Output the (X, Y) coordinate of the center of the cell containing the given text.  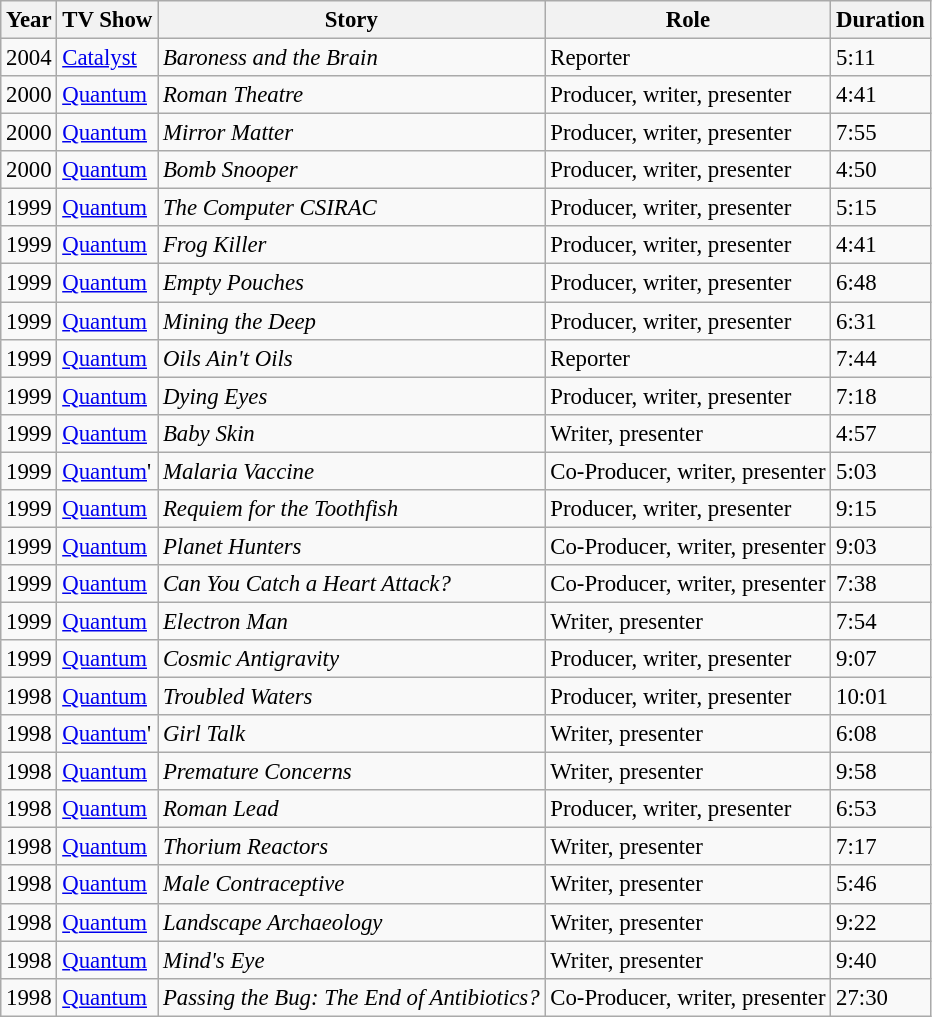
Baroness and the Brain (352, 58)
Mind's Eye (352, 960)
Empty Pouches (352, 283)
Bomb Snooper (352, 170)
Male Contraceptive (352, 885)
Passing the Bug: The End of Antibiotics? (352, 997)
Troubled Waters (352, 697)
Requiem for the Toothfish (352, 509)
4:50 (880, 170)
Roman Lead (352, 809)
9:58 (880, 772)
Baby Skin (352, 433)
6:31 (880, 321)
4:57 (880, 433)
The Computer CSIRAC (352, 208)
Duration (880, 20)
7:55 (880, 133)
Cosmic Antigravity (352, 659)
Role (688, 20)
Year (29, 20)
6:53 (880, 809)
Oils Ain't Oils (352, 358)
Catalyst (108, 58)
6:08 (880, 734)
7:38 (880, 584)
Girl Talk (352, 734)
7:54 (880, 621)
Mining the Deep (352, 321)
7:44 (880, 358)
Dying Eyes (352, 396)
5:11 (880, 58)
Mirror Matter (352, 133)
9:40 (880, 960)
Premature Concerns (352, 772)
TV Show (108, 20)
Malaria Vaccine (352, 471)
7:18 (880, 396)
7:17 (880, 847)
5:03 (880, 471)
Planet Hunters (352, 546)
Electron Man (352, 621)
Can You Catch a Heart Attack? (352, 584)
2004 (29, 58)
9:15 (880, 509)
9:07 (880, 659)
6:48 (880, 283)
9:03 (880, 546)
Thorium Reactors (352, 847)
Frog Killer (352, 245)
5:15 (880, 208)
Story (352, 20)
9:22 (880, 922)
Landscape Archaeology (352, 922)
Roman Theatre (352, 95)
10:01 (880, 697)
5:46 (880, 885)
27:30 (880, 997)
